Capture the cell that displays the provided text and extract its (x, y) central coordinate. 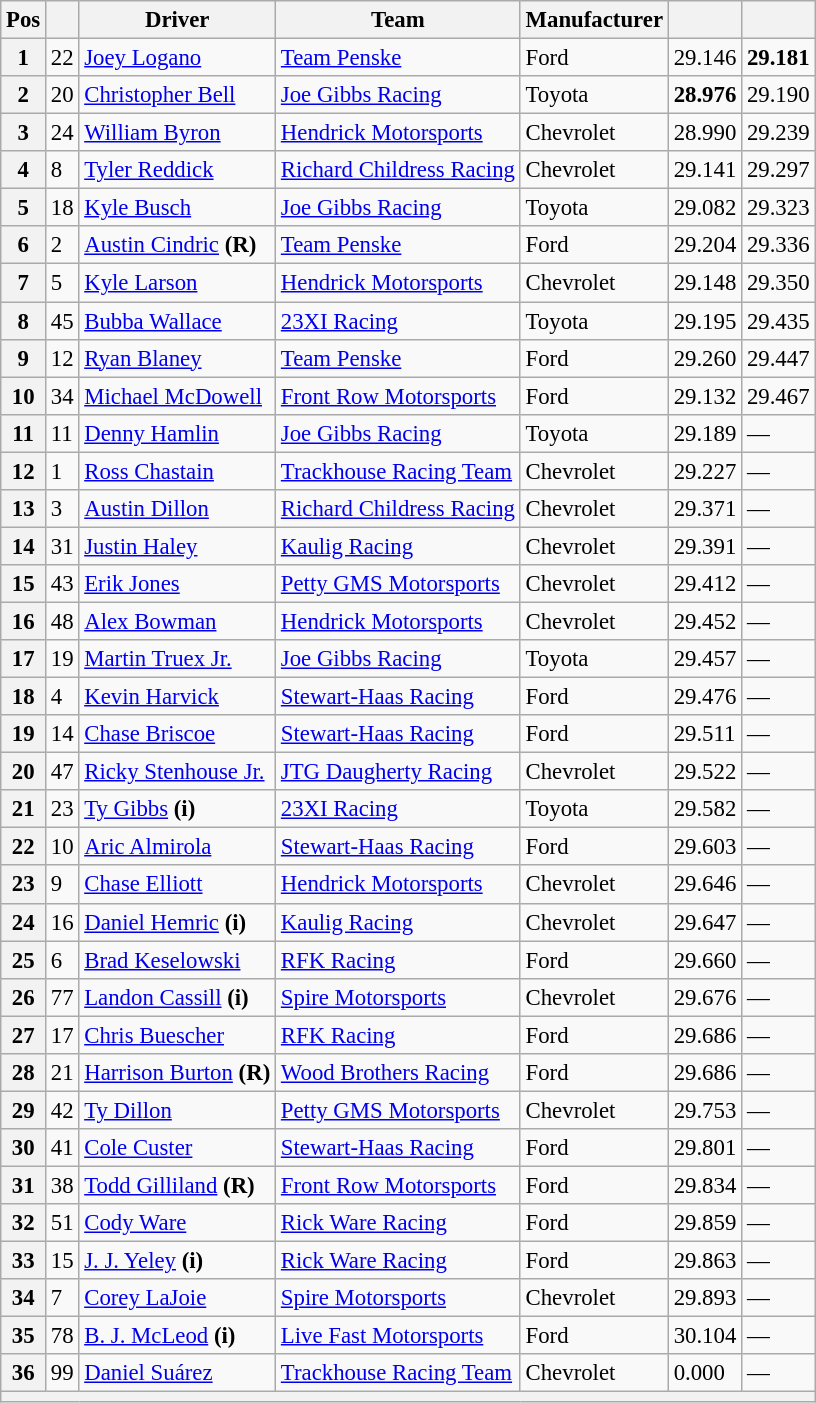
29.582 (704, 809)
Team (398, 20)
Harrison Burton (R) (178, 1073)
41 (62, 1148)
29.447 (778, 358)
Bubba Wallace (178, 321)
Pos (24, 20)
29.371 (704, 509)
29.336 (778, 245)
28.976 (704, 95)
Chris Buescher (178, 1035)
29.195 (704, 321)
29.239 (778, 133)
Kyle Larson (178, 283)
B. J. McLeod (i) (178, 1336)
29.146 (704, 58)
Daniel Hemric (i) (178, 922)
Chase Elliott (178, 885)
29.476 (704, 697)
Erik Jones (178, 584)
29.082 (704, 208)
Ross Chastain (178, 471)
Corey LaJoie (178, 1298)
25 (24, 960)
William Byron (178, 133)
Michael McDowell (178, 396)
29.834 (704, 1185)
Cole Custer (178, 1148)
Todd Gilliland (R) (178, 1185)
29.189 (704, 433)
Kyle Busch (178, 208)
13 (24, 509)
Aric Almirola (178, 847)
29.141 (704, 170)
J. J. Yeley (i) (178, 1261)
29.204 (704, 245)
29.181 (778, 58)
Ryan Blaney (178, 358)
29.603 (704, 847)
29 (24, 1110)
29.801 (704, 1148)
47 (62, 772)
Driver (178, 20)
29.227 (704, 471)
78 (62, 1336)
29.148 (704, 283)
29.863 (704, 1261)
Austin Dillon (178, 509)
29.323 (778, 208)
29.457 (704, 659)
Wood Brothers Racing (398, 1073)
Denny Hamlin (178, 433)
33 (24, 1261)
29.522 (704, 772)
29.676 (704, 997)
29.452 (704, 621)
30.104 (704, 1336)
Landon Cassill (i) (178, 997)
Alex Bowman (178, 621)
29.350 (778, 283)
29.511 (704, 734)
29.190 (778, 95)
51 (62, 1223)
Live Fast Motorsports (398, 1336)
30 (24, 1148)
Manufacturer (594, 20)
Martin Truex Jr. (178, 659)
Daniel Suárez (178, 1373)
Ty Gibbs (i) (178, 809)
Ty Dillon (178, 1110)
Brad Keselowski (178, 960)
28 (24, 1073)
Kevin Harvick (178, 697)
29.893 (704, 1298)
JTG Daugherty Racing (398, 772)
26 (24, 997)
Christopher Bell (178, 95)
43 (62, 584)
77 (62, 997)
29.297 (778, 170)
Justin Haley (178, 546)
29.132 (704, 396)
29.412 (704, 584)
48 (62, 621)
29.435 (778, 321)
29.647 (704, 922)
29.660 (704, 960)
0.000 (704, 1373)
29.467 (778, 396)
27 (24, 1035)
32 (24, 1223)
Tyler Reddick (178, 170)
Chase Briscoe (178, 734)
Cody Ware (178, 1223)
29.260 (704, 358)
29.859 (704, 1223)
99 (62, 1373)
29.646 (704, 885)
29.391 (704, 546)
Ricky Stenhouse Jr. (178, 772)
42 (62, 1110)
Austin Cindric (R) (178, 245)
28.990 (704, 133)
35 (24, 1336)
36 (24, 1373)
45 (62, 321)
38 (62, 1185)
29.753 (704, 1110)
Joey Logano (178, 58)
